Return (X, Y) of the center of cell containing provided text 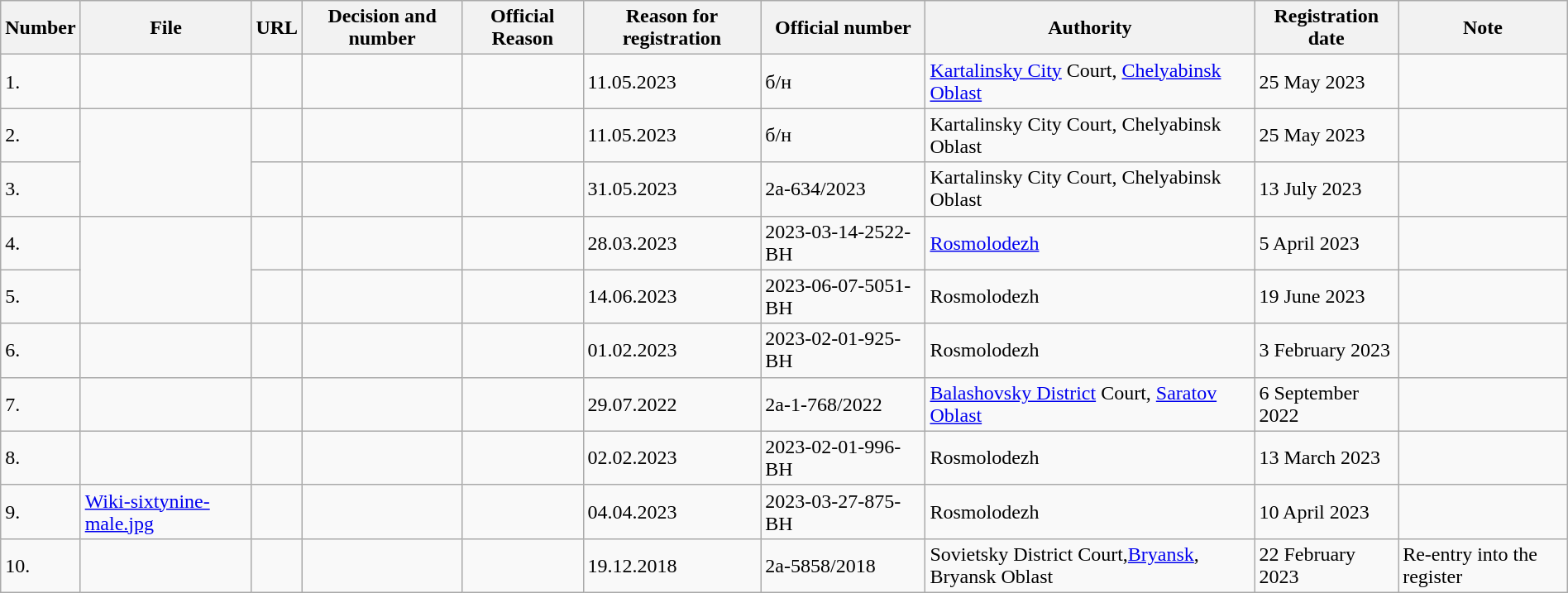
8. (41, 458)
02.02.2023 (672, 458)
2а-5858/2018 (844, 566)
22 February 2023 (1327, 566)
Reason for registration (672, 28)
Number (41, 28)
01.02.2023 (672, 351)
19.12.2018 (672, 566)
10 April 2023 (1327, 511)
28.03.2023 (672, 243)
Decision and number (382, 28)
7. (41, 404)
5. (41, 296)
14.06.2023 (672, 296)
2а-1-768/2022 (844, 404)
13 July 2023 (1327, 189)
04.04.2023 (672, 511)
2а-634/2023 (844, 189)
19 June 2023 (1327, 296)
9. (41, 511)
Re-entry into the register (1484, 566)
2023-02-01-996-ВН (844, 458)
URL (277, 28)
2023-02-01-925-ВН (844, 351)
5 April 2023 (1327, 243)
Official number (844, 28)
Wiki-sixtynine-male.jpg (165, 511)
2023-06-07-5051-ВН (844, 296)
1. (41, 81)
Authority (1090, 28)
3. (41, 189)
Registration date (1327, 28)
3 February 2023 (1327, 351)
2. (41, 136)
6. (41, 351)
File (165, 28)
10. (41, 566)
4. (41, 243)
2023-03-14-2522-ВН (844, 243)
13 March 2023 (1327, 458)
Official Reason (523, 28)
6 September 2022 (1327, 404)
2023-03-27-875-ВН (844, 511)
Balashovsky District Court, Saratov Oblast (1090, 404)
Note (1484, 28)
Sovietsky District Court,Bryansk, Bryansk Oblast (1090, 566)
31.05.2023 (672, 189)
29.07.2022 (672, 404)
